Scan for the cell matching the given text and deliver its (X, Y) coordinate at center. 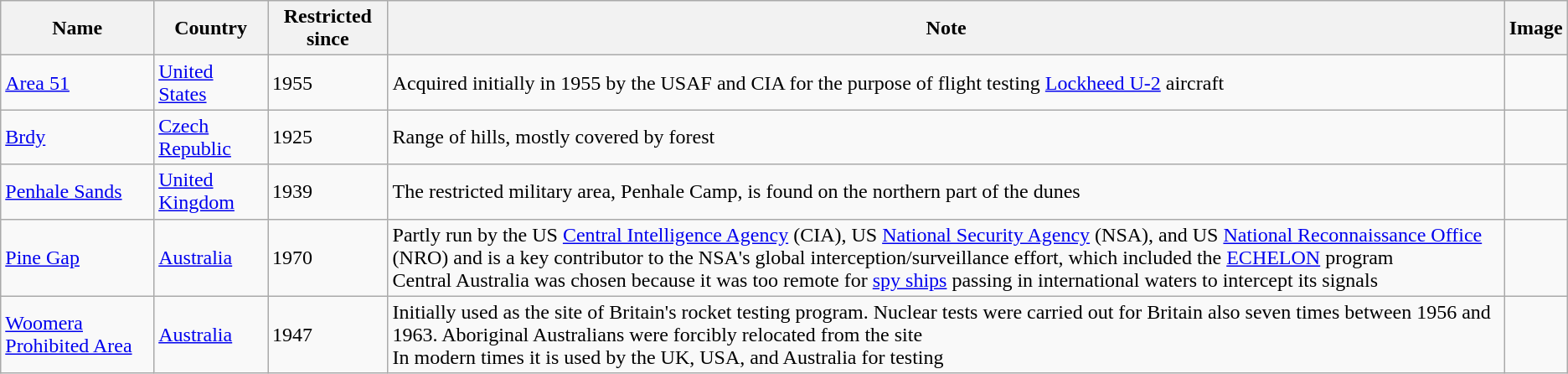
Acquired initially in 1955 by the USAF and CIA for the purpose of flight testing Lockheed U-2 aircraft (946, 82)
United States (211, 82)
Image (1536, 29)
1970 (328, 257)
Name (77, 29)
1955 (328, 82)
The restricted military area, Penhale Camp, is found on the northern part of the dunes (946, 191)
Restricted since (328, 29)
Woomera Prohibited Area (77, 335)
1939 (328, 191)
Range of hills, mostly covered by forest (946, 138)
Czech Republic (211, 138)
1925 (328, 138)
Brdy (77, 138)
Country (211, 29)
Pine Gap (77, 257)
Area 51 (77, 82)
Penhale Sands (77, 191)
1947 (328, 335)
United Kingdom (211, 191)
Note (946, 29)
